Scan for the cell matching the given text and deliver its (x, y) coordinate at center. 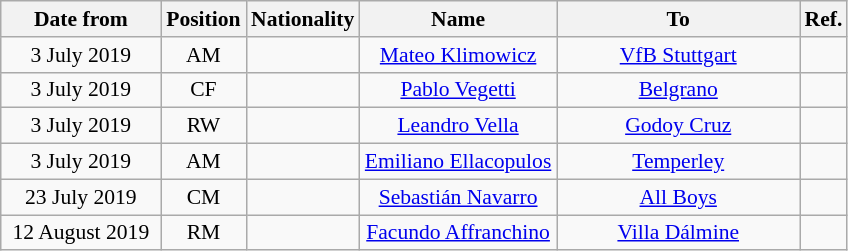
Pablo Vegetti (458, 90)
Position (204, 19)
23 July 2019 (81, 197)
12 August 2019 (81, 233)
Mateo Klimowicz (458, 55)
Ref. (824, 19)
Leandro Vella (458, 126)
CF (204, 90)
To (678, 19)
Facundo Affranchino (458, 233)
Temperley (678, 162)
Emiliano Ellacopulos (458, 162)
VfB Stuttgart (678, 55)
Belgrano (678, 90)
Nationality (302, 19)
Villa Dálmine (678, 233)
Sebastián Navarro (458, 197)
Godoy Cruz (678, 126)
All Boys (678, 197)
RW (204, 126)
Date from (81, 19)
Name (458, 19)
RM (204, 233)
CM (204, 197)
